Return the [x, y] coordinate for the center point of the cell that contains the specified text.  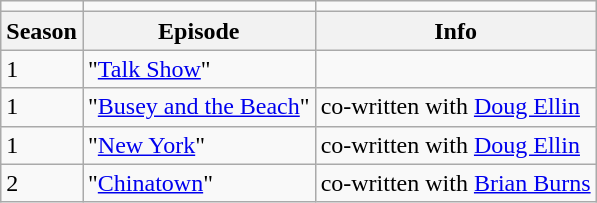
2 [42, 183]
co-written with Brian Burns [456, 183]
Season [42, 31]
"New York" [198, 145]
Episode [198, 31]
"Chinatown" [198, 183]
"Busey and the Beach" [198, 107]
"Talk Show" [198, 69]
Info [456, 31]
